Determine the [x, y] coordinate at the center of the cell enclosing the given text.  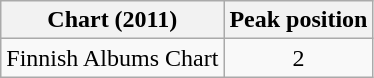
Peak position [298, 20]
2 [298, 58]
Finnish Albums Chart [112, 58]
Chart (2011) [112, 20]
